Find where the given text appears and provide that cell's center as [X, Y] coordinate. 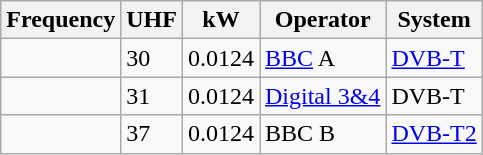
Digital 3&4 [323, 96]
37 [152, 134]
BBC A [323, 58]
DVB-T2 [434, 134]
30 [152, 58]
System [434, 20]
UHF [152, 20]
31 [152, 96]
kW [220, 20]
Operator [323, 20]
Frequency [61, 20]
BBC B [323, 134]
